Pinpoint the cell where the given text exists, returning its (X, Y) midpoint coordinate. 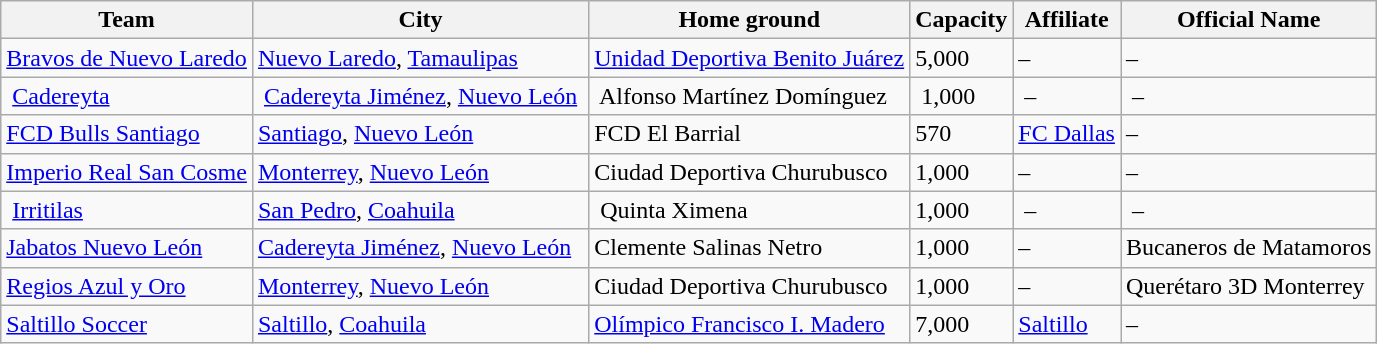
FC Dallas (1067, 134)
Saltillo Soccer (127, 324)
Capacity (962, 20)
Team (127, 20)
Unidad Deportiva Benito Juárez (750, 58)
Saltillo, Coahuila (420, 324)
Santiago, Nuevo León (420, 134)
Cadereyta (127, 96)
City (420, 20)
Affiliate (1067, 20)
San Pedro, Coahuila (420, 210)
Clemente Salinas Netro (750, 248)
Querétaro 3D Monterrey (1248, 286)
5,000 (962, 58)
Quinta Ximena (750, 210)
Olímpico Francisco I. Madero (750, 324)
Jabatos Nuevo León (127, 248)
FCD El Barrial (750, 134)
7,000 (962, 324)
Saltillo (1067, 324)
Irritilas (127, 210)
Official Name (1248, 20)
570 (962, 134)
Bucaneros de Matamoros (1248, 248)
Imperio Real San Cosme (127, 172)
Home ground (750, 20)
Nuevo Laredo, Tamaulipas (420, 58)
Alfonso Martínez Domínguez (750, 96)
Regios Azul y Oro (127, 286)
FCD Bulls Santiago (127, 134)
Bravos de Nuevo Laredo (127, 58)
